Find where the given text appears and provide that cell's center as [X, Y] coordinate. 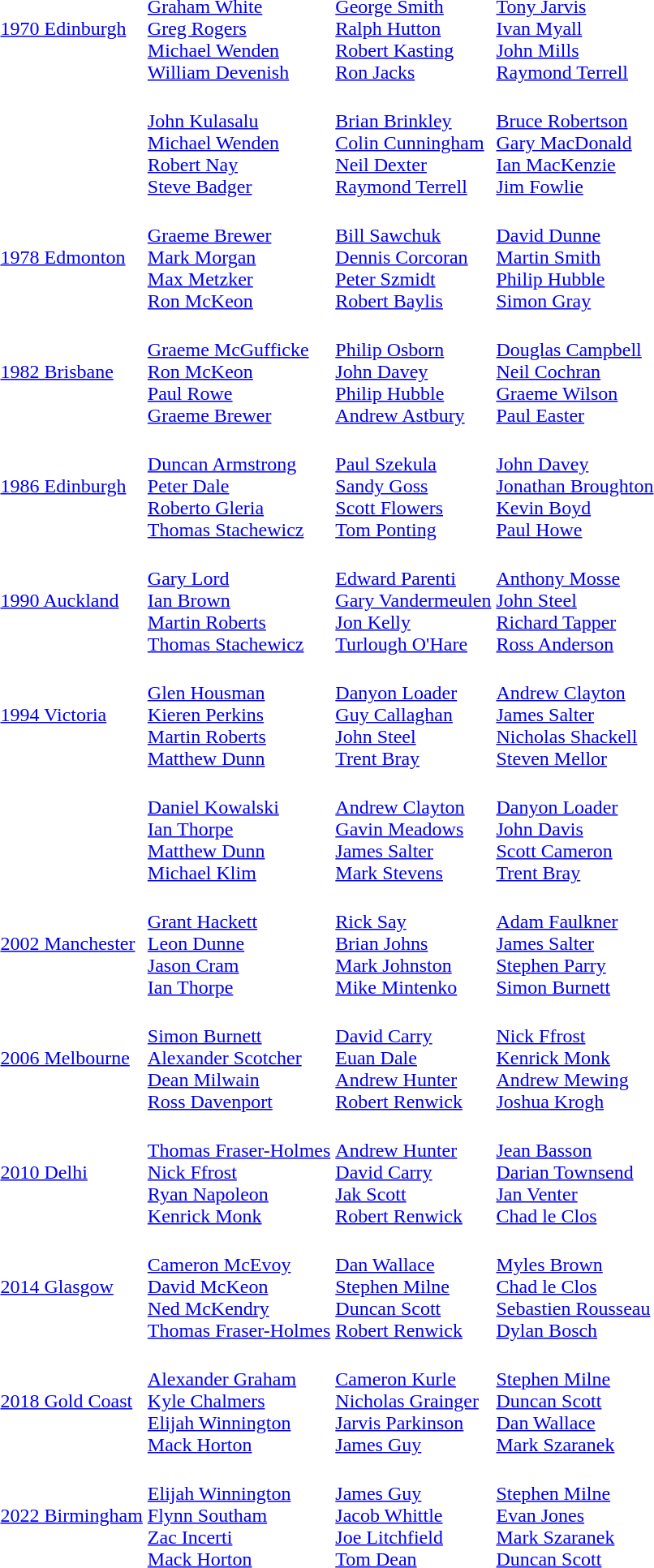
Brian BrinkleyColin CunninghamNeil DexterRaymond Terrell [414, 143]
Simon BurnettAlexander ScotcherDean MilwainRoss Davenport [239, 1058]
Grant HackettLeon DunneJason CramIan Thorpe [239, 943]
Danyon LoaderGuy CallaghanJohn SteelTrent Bray [414, 715]
Andrew HunterDavid CarryJak ScottRobert Renwick [414, 1172]
Andrew ClaytonGavin MeadowsJames SalterMark Stevens [414, 829]
Graeme BrewerMark MorganMax MetzkerRon McKeon [239, 257]
Gary LordIan BrownMartin RobertsThomas Stachewicz [239, 600]
Cameron McEvoyDavid McKeon Ned McKendryThomas Fraser-Holmes [239, 1287]
Thomas Fraser-HolmesNick FfrostRyan NapoleonKenrick Monk [239, 1172]
Glen HousmanKieren PerkinsMartin RobertsMatthew Dunn [239, 715]
Dan WallaceStephen Milne Duncan ScottRobert Renwick [414, 1287]
Edward ParentiGary VandermeulenJon KellyTurlough O'Hare [414, 600]
Cameron KurleNicholas Grainger Jarvis ParkinsonJames Guy [414, 1401]
Bill SawchukDennis CorcoranPeter SzmidtRobert Baylis [414, 257]
David CarryEuan DaleAndrew HunterRobert Renwick [414, 1058]
Graeme McGuffickeRon McKeonPaul RoweGraeme Brewer [239, 372]
Alexander GrahamKyle Chalmers Elijah WinningtonMack Horton [239, 1401]
Philip OsbornJohn DaveyPhilip HubbleAndrew Astbury [414, 372]
John KulasaluMichael WendenRobert NaySteve Badger [239, 143]
Daniel KowalskiIan ThorpeMatthew DunnMichael Klim [239, 829]
Paul SzekulaSandy GossScott FlowersTom Ponting [414, 486]
Rick SayBrian JohnsMark JohnstonMike Mintenko [414, 943]
Duncan ArmstrongPeter DaleRoberto GleriaThomas Stachewicz [239, 486]
